Capture the cell that displays the provided text and extract its (x, y) central coordinate. 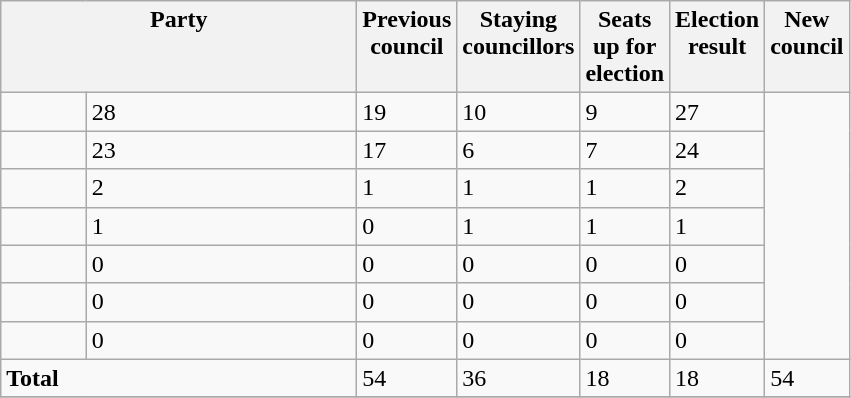
6 (518, 150)
7 (625, 150)
27 (718, 112)
New council (807, 47)
17 (407, 150)
Staying councillors (518, 47)
Seats up for election (625, 47)
19 (407, 112)
Election result (718, 47)
23 (222, 150)
9 (625, 112)
Party (179, 47)
Previous council (407, 47)
Total (179, 378)
36 (518, 378)
28 (222, 112)
24 (718, 150)
10 (518, 112)
